Find where the given text appears and provide that cell's center as (X, Y) coordinate. 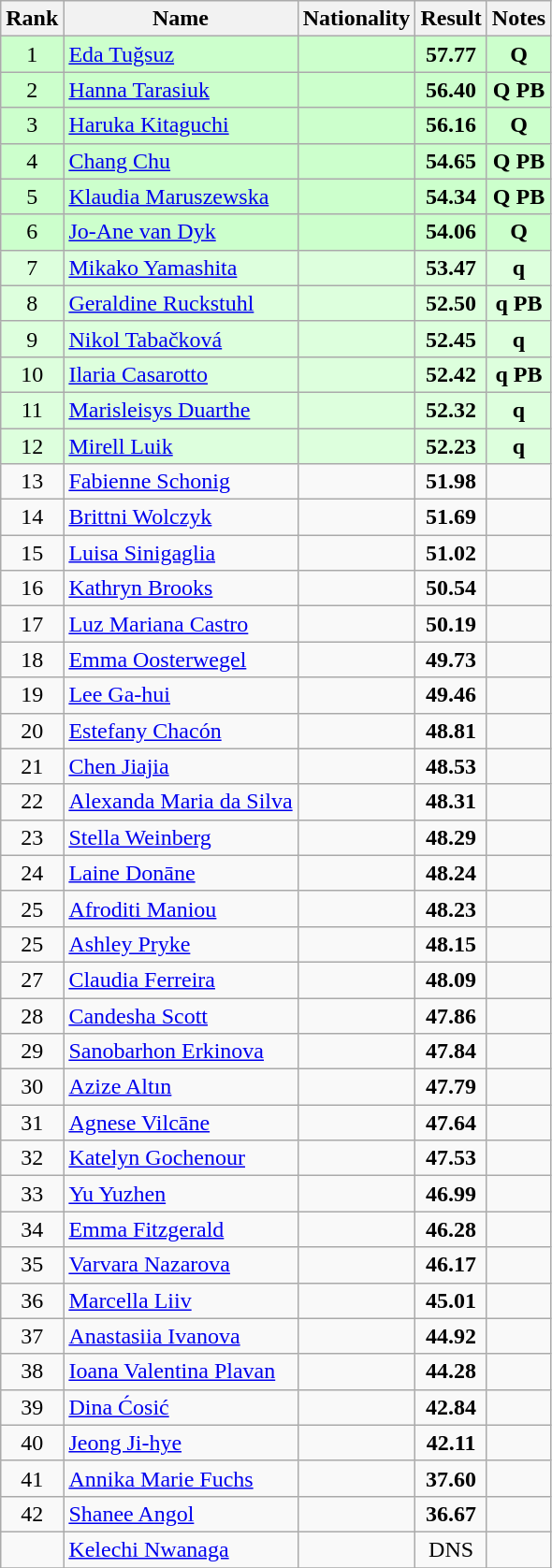
Agnese Vilcāne (181, 1123)
Emma Fitzgerald (181, 1229)
Ashley Pryke (181, 944)
Eda Tuğsuz (181, 54)
5 (32, 196)
23 (32, 837)
Luisa Sinigaglia (181, 553)
Marcella Liiv (181, 1300)
16 (32, 588)
28 (32, 1015)
Result (451, 19)
Name (181, 19)
49.73 (451, 660)
51.98 (451, 482)
19 (32, 695)
41 (32, 1478)
Ilaria Casarotto (181, 374)
48.29 (451, 837)
37.60 (451, 1478)
36.67 (451, 1514)
Claudia Ferreira (181, 980)
Stella Weinberg (181, 837)
56.40 (451, 90)
Sanobarhon Erkinova (181, 1052)
Jeong Ji-hye (181, 1443)
48.31 (451, 802)
8 (32, 303)
Afroditi Maniou (181, 908)
48.24 (451, 873)
46.99 (451, 1194)
47.64 (451, 1123)
15 (32, 553)
30 (32, 1087)
54.65 (451, 161)
2 (32, 90)
12 (32, 446)
Klaudia Maruszewska (181, 196)
Dina Ćosić (181, 1407)
34 (32, 1229)
Alexanda Maria da Silva (181, 802)
Nationality (356, 19)
10 (32, 374)
1 (32, 54)
47.84 (451, 1052)
4 (32, 161)
50.19 (451, 624)
47.79 (451, 1087)
Anastasiia Ivanova (181, 1336)
21 (32, 766)
Laine Donāne (181, 873)
Fabienne Schonig (181, 482)
48.23 (451, 908)
48.15 (451, 944)
18 (32, 660)
6 (32, 232)
Mirell Luik (181, 446)
52.23 (451, 446)
46.17 (451, 1265)
Nikol Tabačková (181, 339)
Mikako Yamashita (181, 268)
40 (32, 1443)
Azize Altın (181, 1087)
24 (32, 873)
56.16 (451, 125)
35 (32, 1265)
27 (32, 980)
42.84 (451, 1407)
32 (32, 1158)
48.53 (451, 766)
Brittni Wolczyk (181, 517)
7 (32, 268)
13 (32, 482)
29 (32, 1052)
52.45 (451, 339)
22 (32, 802)
53.47 (451, 268)
52.50 (451, 303)
45.01 (451, 1300)
50.54 (451, 588)
20 (32, 731)
48.81 (451, 731)
Marisleisys Duarthe (181, 410)
DNS (451, 1549)
Hanna Tarasiuk (181, 90)
Chen Jiajia (181, 766)
Shanee Angol (181, 1514)
Varvara Nazarova (181, 1265)
Emma Oosterwegel (181, 660)
46.28 (451, 1229)
48.09 (451, 980)
Haruka Kitaguchi (181, 125)
9 (32, 339)
Ioana Valentina Plavan (181, 1372)
Luz Mariana Castro (181, 624)
51.02 (451, 553)
Chang Chu (181, 161)
Geraldine Ruckstuhl (181, 303)
47.86 (451, 1015)
Candesha Scott (181, 1015)
Annika Marie Fuchs (181, 1478)
47.53 (451, 1158)
49.46 (451, 695)
44.28 (451, 1372)
52.32 (451, 410)
Yu Yuzhen (181, 1194)
31 (32, 1123)
3 (32, 125)
42 (32, 1514)
14 (32, 517)
57.77 (451, 54)
Katelyn Gochenour (181, 1158)
Lee Ga-hui (181, 695)
Rank (32, 19)
42.11 (451, 1443)
37 (32, 1336)
33 (32, 1194)
11 (32, 410)
Estefany Chacón (181, 731)
54.06 (451, 232)
44.92 (451, 1336)
Kelechi Nwanaga (181, 1549)
Jo-Ane van Dyk (181, 232)
36 (32, 1300)
38 (32, 1372)
54.34 (451, 196)
Kathryn Brooks (181, 588)
52.42 (451, 374)
39 (32, 1407)
51.69 (451, 517)
Notes (518, 19)
17 (32, 624)
